Pinpoint the cell where the given text exists, returning its (x, y) midpoint coordinate. 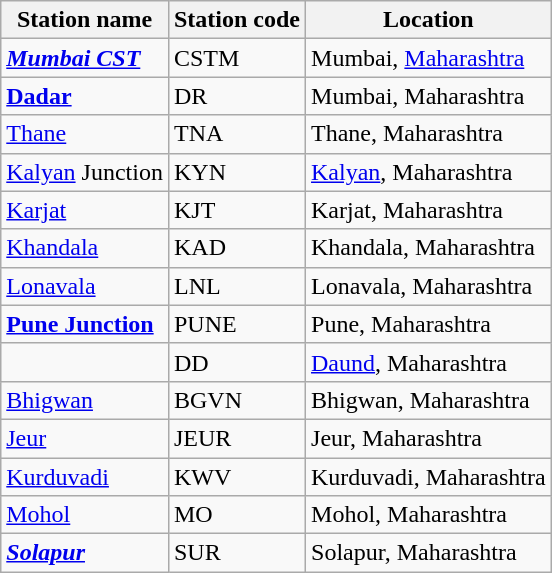
KAD (236, 248)
Pune Junction (85, 324)
Thane, Maharashtra (429, 134)
KJT (236, 210)
Pune, Maharashtra (429, 324)
Station code (236, 20)
Jeur, Maharashtra (429, 438)
PUNE (236, 324)
MO (236, 515)
Lonavala, Maharashtra (429, 286)
Thane (85, 134)
Bhigwan, Maharashtra (429, 400)
Jeur (85, 438)
SUR (236, 553)
Location (429, 20)
DR (236, 96)
Solapur (85, 553)
Daund, Maharashtra (429, 362)
Dadar (85, 96)
Bhigwan (85, 400)
TNA (236, 134)
CSTM (236, 58)
Khandala (85, 248)
Mumbai CST (85, 58)
Kalyan, Maharashtra (429, 172)
LNL (236, 286)
JEUR (236, 438)
Solapur, Maharashtra (429, 553)
KYN (236, 172)
Station name (85, 20)
KWV (236, 477)
Kalyan Junction (85, 172)
BGVN (236, 400)
Kurduvadi (85, 477)
Karjat, Maharashtra (429, 210)
DD (236, 362)
Lonavala (85, 286)
Khandala, Maharashtra (429, 248)
Kurduvadi, Maharashtra (429, 477)
Karjat (85, 210)
Mohol (85, 515)
Mohol, Maharashtra (429, 515)
